Scan for the cell matching the given text and deliver its [X, Y] coordinate at center. 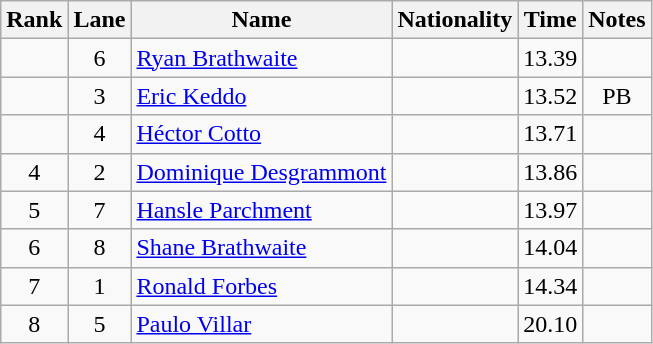
Héctor Cotto [262, 134]
Dominique Desgrammont [262, 172]
20.10 [550, 324]
Hansle Parchment [262, 210]
PB [617, 96]
1 [100, 286]
Name [262, 20]
14.04 [550, 248]
13.97 [550, 210]
3 [100, 96]
Eric Keddo [262, 96]
Notes [617, 20]
14.34 [550, 286]
Ryan Brathwaite [262, 58]
Shane Brathwaite [262, 248]
13.39 [550, 58]
13.86 [550, 172]
Nationality [455, 20]
Rank [34, 20]
Lane [100, 20]
13.71 [550, 134]
Paulo Villar [262, 324]
2 [100, 172]
Time [550, 20]
Ronald Forbes [262, 286]
13.52 [550, 96]
